Identify which cell holds the provided text, then report its (x, y) central coordinate. 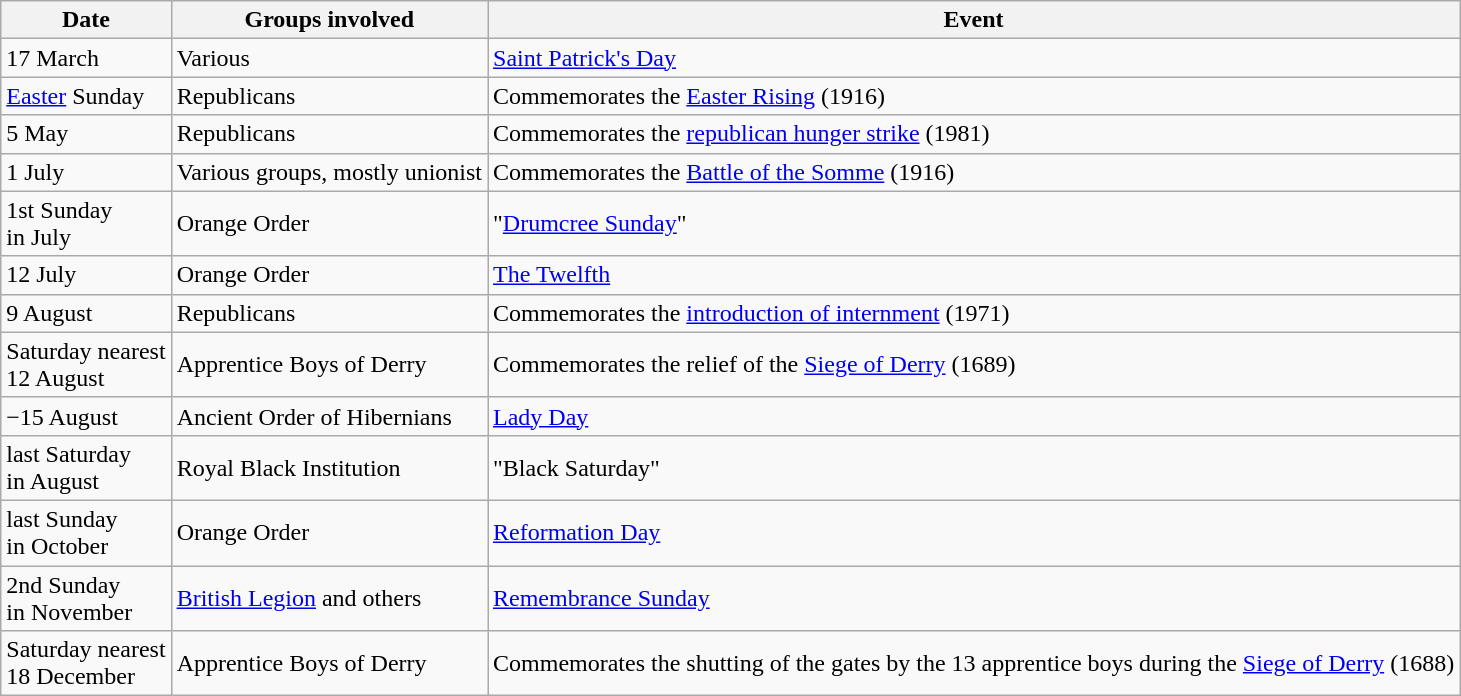
2nd Sundayin November (86, 598)
Ancient Order of Hibernians (329, 416)
Various groups, mostly unionist (329, 172)
Remembrance Sunday (974, 598)
Easter Sunday (86, 96)
17 March (86, 58)
Commemorates the introduction of internment (1971) (974, 313)
Date (86, 20)
British Legion and others (329, 598)
1 July (86, 172)
Commemorates the Easter Rising (1916) (974, 96)
Various (329, 58)
Commemorates the shutting of the gates by the 13 apprentice boys during the Siege of Derry (1688) (974, 664)
Commemorates the Battle of the Somme (1916) (974, 172)
1st Sundayin July (86, 224)
Royal Black Institution (329, 468)
Groups involved (329, 20)
"Drumcree Sunday" (974, 224)
last Saturdayin August (86, 468)
Commemorates the relief of the Siege of Derry (1689) (974, 364)
Saturday nearest12 August (86, 364)
The Twelfth (974, 275)
5 May (86, 134)
Saturday nearest18 December (86, 664)
"Black Saturday" (974, 468)
Lady Day (974, 416)
9 August (86, 313)
Commemorates the republican hunger strike (1981) (974, 134)
−15 August (86, 416)
12 July (86, 275)
Reformation Day (974, 532)
Event (974, 20)
Saint Patrick's Day (974, 58)
last Sundayin October (86, 532)
